Pinpoint the cell where the given text exists, returning its [X, Y] midpoint coordinate. 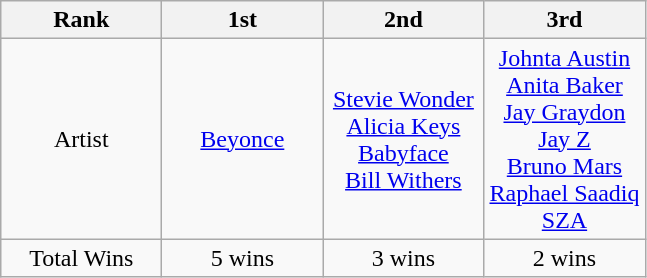
3 wins [404, 258]
Artist [82, 139]
2nd [404, 20]
Rank [82, 20]
Beyonce [242, 139]
5 wins [242, 258]
Stevie WonderAlicia KeysBabyfaceBill Withers [404, 139]
Total Wins [82, 258]
Johnta AustinAnita BakerJay GraydonJay ZBruno MarsRaphael SaadiqSZA [564, 139]
3rd [564, 20]
2 wins [564, 258]
1st [242, 20]
